From the cell containing the given text, extract its center point as (X, Y) coordinate. 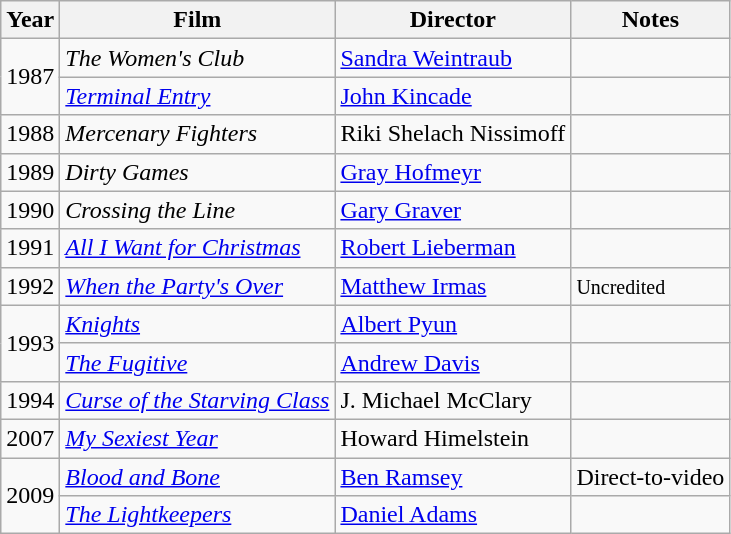
1992 (30, 286)
Knights (198, 324)
Curse of the Starving Class (198, 400)
1993 (30, 343)
Terminal Entry (198, 96)
Director (453, 20)
Ben Ramsey (453, 477)
All I Want for Christmas (198, 248)
Robert Lieberman (453, 248)
Sandra Weintraub (453, 58)
Year (30, 20)
1987 (30, 77)
When the Party's Over (198, 286)
Gary Graver (453, 210)
The Women's Club (198, 58)
Blood and Bone (198, 477)
Direct-to-video (650, 477)
Albert Pyun (453, 324)
John Kincade (453, 96)
Crossing the Line (198, 210)
The Lightkeepers (198, 515)
Andrew Davis (453, 362)
Howard Himelstein (453, 438)
2007 (30, 438)
Uncredited (650, 286)
My Sexiest Year (198, 438)
1994 (30, 400)
The Fugitive (198, 362)
1990 (30, 210)
1991 (30, 248)
Dirty Games (198, 172)
Daniel Adams (453, 515)
Mercenary Fighters (198, 134)
Notes (650, 20)
J. Michael McClary (453, 400)
Riki Shelach Nissimoff (453, 134)
1988 (30, 134)
Gray Hofmeyr (453, 172)
1989 (30, 172)
Film (198, 20)
2009 (30, 496)
Matthew Irmas (453, 286)
